Detect which cell encompasses the target text, then output its (X, Y) center coordinate. 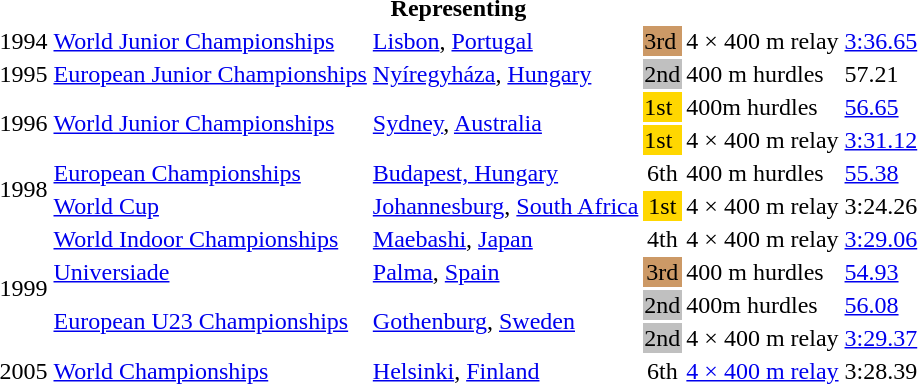
Johannesburg, South Africa (506, 206)
4th (662, 239)
Nyíregyháza, Hungary (506, 74)
Gothenburg, Sweden (506, 322)
World Cup (210, 206)
Maebashi, Japan (506, 239)
Lisbon, Portugal (506, 41)
Universiade (210, 272)
Sydney, Australia (506, 124)
European U23 Championships (210, 322)
6th (662, 173)
European Championships (210, 173)
European Junior Championships (210, 74)
World Indoor Championships (210, 239)
Palma, Spain (506, 272)
Budapest, Hungary (506, 173)
